Identify which cell holds the provided text, then report its [x, y] central coordinate. 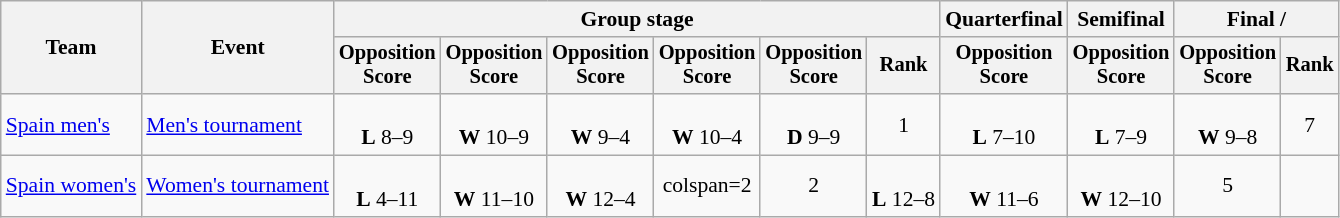
W 12–10 [1122, 186]
Team [72, 48]
Semifinal [1122, 19]
5 [1228, 186]
W 10–4 [708, 124]
1 [904, 124]
Quarterfinal [1004, 19]
2 [814, 186]
Event [238, 48]
L 7–10 [1004, 124]
W 9–4 [600, 124]
Group stage [637, 19]
W 12–4 [600, 186]
7 [1310, 124]
D 9–9 [814, 124]
Men's tournament [238, 124]
W 11–6 [1004, 186]
Spain women's [72, 186]
colspan=2 [708, 186]
W 10–9 [494, 124]
L 4–11 [388, 186]
L 12–8 [904, 186]
W 11–10 [494, 186]
L 8–9 [388, 124]
Women's tournament [238, 186]
Final / [1256, 19]
W 9–8 [1228, 124]
L 7–9 [1122, 124]
Spain men's [72, 124]
